Capture the cell that displays the provided text and extract its [x, y] central coordinate. 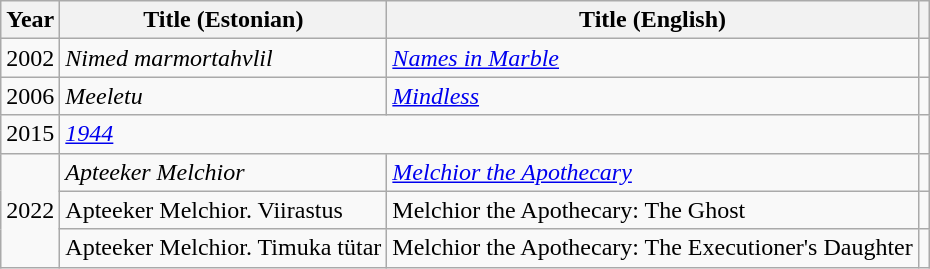
Meeletu [224, 96]
Apteeker Melchior. Timuka tütar [224, 248]
1944 [489, 134]
Names in Marble [652, 58]
Title (English) [652, 20]
Title (Estonian) [224, 20]
Mindless [652, 96]
2002 [30, 58]
Melchior the Apothecary [652, 172]
Year [30, 20]
Nimed marmortahvlil [224, 58]
Melchior the Apothecary: The Executioner's Daughter [652, 248]
Apteeker Melchior. Viirastus [224, 210]
Melchior the Apothecary: The Ghost [652, 210]
2006 [30, 96]
Apteeker Melchior [224, 172]
2022 [30, 210]
2015 [30, 134]
